Return [X, Y] of the center of cell containing provided text 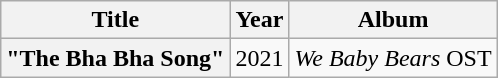
Title [116, 20]
2021 [260, 58]
Album [393, 20]
Year [260, 20]
"The Bha Bha Song" [116, 58]
We Baby Bears OST [393, 58]
